Extract the (X, Y) coordinate from the center of the cell holding the provided text.  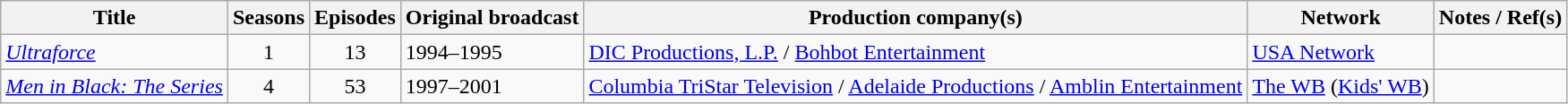
Production company(s) (915, 18)
Ultraforce (115, 52)
4 (269, 86)
Seasons (269, 18)
53 (356, 86)
1994–1995 (493, 52)
Title (115, 18)
1 (269, 52)
Columbia TriStar Television / Adelaide Productions / Amblin Entertainment (915, 86)
Original broadcast (493, 18)
13 (356, 52)
Episodes (356, 18)
Notes / Ref(s) (1500, 18)
Men in Black: The Series (115, 86)
1997–2001 (493, 86)
The WB (Kids' WB) (1341, 86)
USA Network (1341, 52)
DIC Productions, L.P. / Bohbot Entertainment (915, 52)
Network (1341, 18)
